Return the [x, y] coordinate for the center point of the cell that contains the specified text.  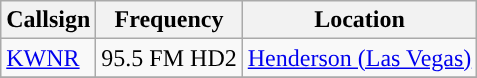
KWNR [48, 58]
95.5 FM HD2 [169, 58]
Location [360, 20]
Henderson (Las Vegas) [360, 58]
Callsign [48, 20]
Frequency [169, 20]
